Return the (x, y) coordinate for the center point of the cell that contains the specified text.  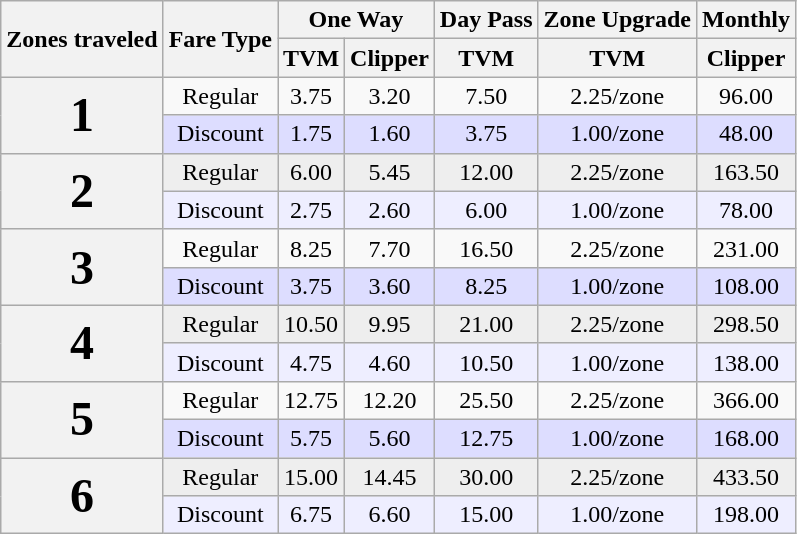
3.20 (390, 96)
25.50 (486, 401)
231.00 (746, 248)
4.75 (312, 362)
One Way (356, 20)
9.95 (390, 324)
1.75 (312, 134)
12.20 (390, 401)
168.00 (746, 439)
16.50 (486, 248)
Zone Upgrade (617, 20)
433.50 (746, 477)
3 (82, 267)
12.00 (486, 172)
5.75 (312, 439)
138.00 (746, 362)
163.50 (746, 172)
4.60 (390, 362)
2 (82, 191)
21.00 (486, 324)
198.00 (746, 515)
5 (82, 420)
5.60 (390, 439)
1 (82, 115)
1.60 (390, 134)
4 (82, 343)
2.75 (312, 210)
48.00 (746, 134)
2.60 (390, 210)
5.45 (390, 172)
3.60 (390, 286)
7.70 (390, 248)
6.75 (312, 515)
6.60 (390, 515)
6 (82, 496)
96.00 (746, 96)
108.00 (746, 286)
14.45 (390, 477)
78.00 (746, 210)
Day Pass (486, 20)
30.00 (486, 477)
366.00 (746, 401)
7.50 (486, 96)
Monthly (746, 20)
Zones traveled (82, 39)
Fare Type (220, 39)
298.50 (746, 324)
